Pinpoint the cell where the given text exists, returning its (x, y) midpoint coordinate. 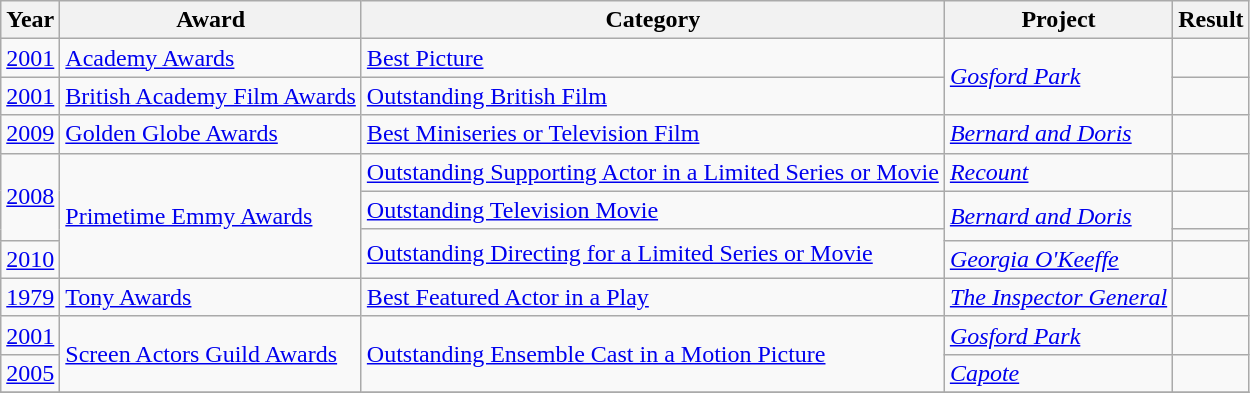
Best Miniseries or Television Film (652, 134)
2009 (30, 134)
Screen Actors Guild Awards (211, 354)
Georgia O'Keeffe (1058, 259)
British Academy Film Awards (211, 96)
Project (1058, 20)
The Inspector General (1058, 297)
2010 (30, 259)
1979 (30, 297)
Best Picture (652, 58)
Result (1211, 20)
Academy Awards (211, 58)
Capote (1058, 373)
Golden Globe Awards (211, 134)
Outstanding British Film (652, 96)
Outstanding Supporting Actor in a Limited Series or Movie (652, 172)
Outstanding Television Movie (652, 210)
Best Featured Actor in a Play (652, 297)
2008 (30, 196)
Award (211, 20)
Recount (1058, 172)
Year (30, 20)
Outstanding Ensemble Cast in a Motion Picture (652, 354)
Tony Awards (211, 297)
Primetime Emmy Awards (211, 216)
Category (652, 20)
Outstanding Directing for a Limited Series or Movie (652, 254)
2005 (30, 373)
